Determine the (x, y) coordinate at the center of the cell enclosing the given text.  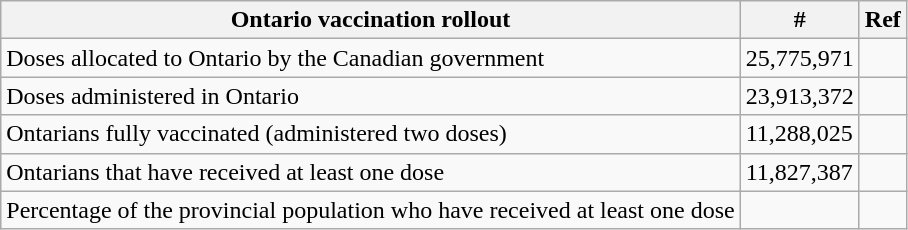
Doses administered in Ontario (370, 96)
Ontarians fully vaccinated (administered two doses) (370, 134)
11,827,387 (800, 172)
Ontarians that have received at least one dose (370, 172)
11,288,025 (800, 134)
# (800, 20)
23,913,372 (800, 96)
Ontario vaccination rollout (370, 20)
25,775,971 (800, 58)
Percentage of the provincial population who have received at least one dose (370, 210)
Ref (882, 20)
Doses allocated to Ontario by the Canadian government (370, 58)
